Return [x, y] of the center of cell containing provided text 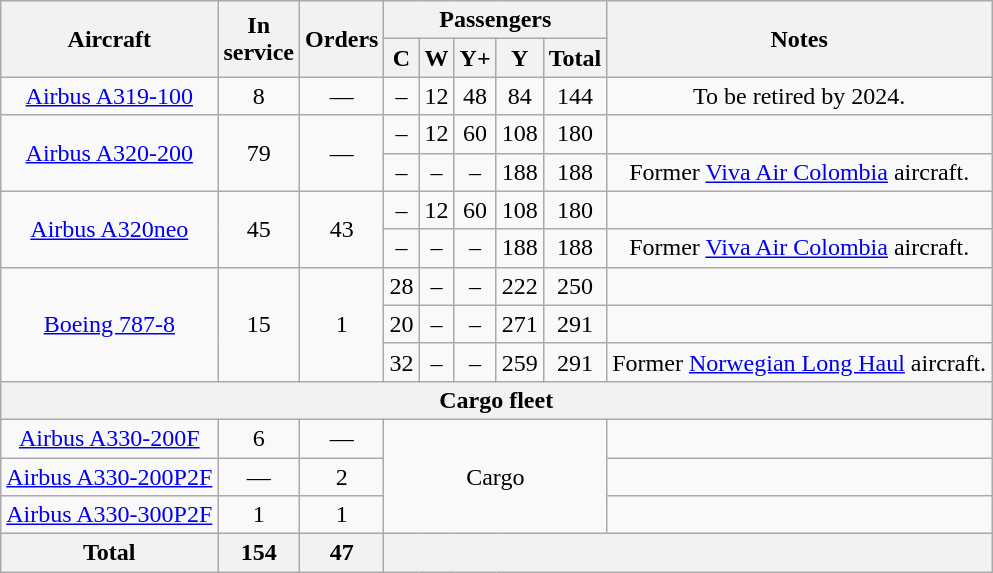
28 [402, 286]
Former Norwegian Long Haul aircraft. [800, 362]
Notes [800, 39]
47 [342, 553]
Airbus A320-200 [110, 153]
20 [402, 324]
Boeing 787-8 [110, 324]
2 [342, 477]
79 [259, 153]
Airbus A319-100 [110, 96]
Cargo [496, 476]
48 [475, 96]
15 [259, 324]
Airbus A330-200F [110, 438]
In service [259, 39]
Cargo fleet [496, 400]
C [402, 58]
259 [520, 362]
Passengers [496, 20]
W [436, 58]
154 [259, 553]
Aircraft [110, 39]
Orders [342, 39]
To be retired by 2024. [800, 96]
45 [259, 229]
84 [520, 96]
144 [575, 96]
43 [342, 229]
250 [575, 286]
Airbus A330-300P2F [110, 515]
271 [520, 324]
Y+ [475, 58]
Airbus A330-200P2F [110, 477]
32 [402, 362]
6 [259, 438]
222 [520, 286]
Y [520, 58]
8 [259, 96]
Airbus A320neo [110, 229]
